From the cell containing the given text, extract its center point as (x, y) coordinate. 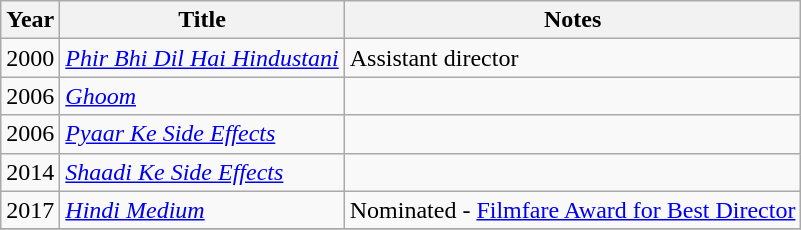
Ghoom (202, 96)
Hindi Medium (202, 210)
Title (202, 20)
2017 (30, 210)
Shaadi Ke Side Effects (202, 172)
Year (30, 20)
Pyaar Ke Side Effects (202, 134)
2014 (30, 172)
2000 (30, 58)
Notes (572, 20)
Nominated - Filmfare Award for Best Director (572, 210)
Assistant director (572, 58)
Phir Bhi Dil Hai Hindustani (202, 58)
